Search for the cell housing the specified text and yield its [x, y] center coordinate. 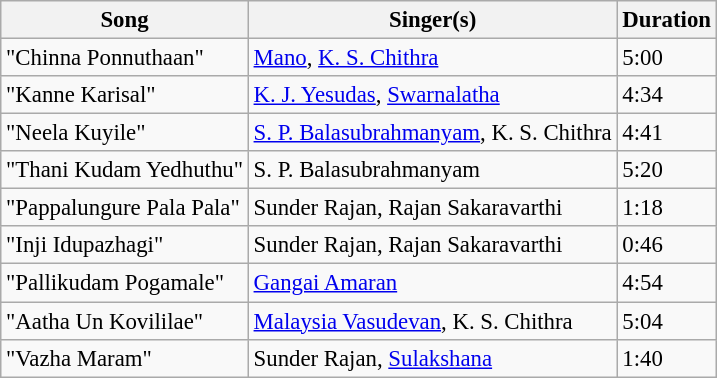
4:41 [666, 133]
"Chinna Ponnuthaan" [125, 58]
Gangai Amaran [432, 283]
"Thani Kudam Yedhuthu" [125, 170]
"Aatha Un Kovililae" [125, 321]
"Neela Kuyile" [125, 133]
0:46 [666, 245]
"Pallikudam Pogamale" [125, 283]
1:18 [666, 208]
K. J. Yesudas, Swarnalatha [432, 95]
Malaysia Vasudevan, K. S. Chithra [432, 321]
4:34 [666, 95]
Song [125, 20]
Singer(s) [432, 20]
"Vazha Maram" [125, 358]
Duration [666, 20]
"Pappalungure Pala Pala" [125, 208]
Mano, K. S. Chithra [432, 58]
Sunder Rajan, Sulakshana [432, 358]
5:00 [666, 58]
5:20 [666, 170]
S. P. Balasubrahmanyam [432, 170]
"Kanne Karisal" [125, 95]
1:40 [666, 358]
5:04 [666, 321]
S. P. Balasubrahmanyam, K. S. Chithra [432, 133]
4:54 [666, 283]
"Inji Idupazhagi" [125, 245]
